Locate the cell with the specified text and output its [x, y] center coordinate. 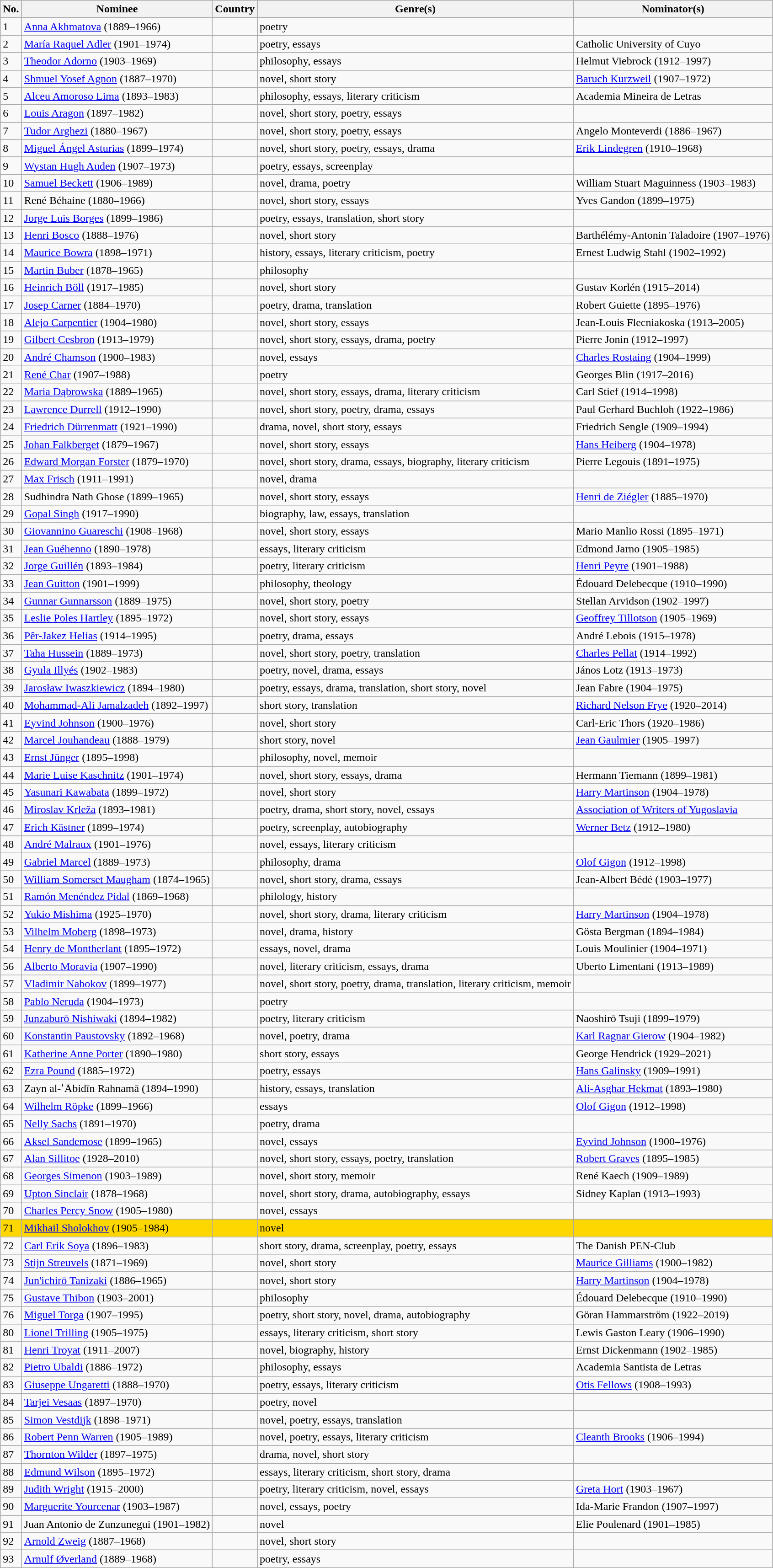
10 [11, 183]
86 [11, 1437]
Josep Carner (1884–1970) [117, 305]
Jorge Luis Borges (1899–1986) [117, 218]
Arnold Zweig (1887–1968) [117, 1541]
Sidney Kaplan (1913–1993) [673, 1193]
Ali-Asghar Hekmat (1893–1980) [673, 1089]
7 [11, 131]
poetry, literary criticism, novel, essays [416, 1489]
Georges Blin (1917–2016) [673, 375]
Pêr-Jakez Helias (1914–1995) [117, 636]
28 [11, 496]
Giovannino Guareschi (1908–1968) [117, 531]
52 [11, 914]
Wilhelm Röpke (1899–1966) [117, 1106]
76 [11, 1315]
Friedrich Sengle (1909–1994) [673, 427]
novel, short story, drama, autobiography, essays [416, 1193]
15 [11, 270]
26 [11, 461]
novel, poetry, essays, literary criticism [416, 1437]
Jean Gaulmier (1905–1997) [673, 740]
Marcel Jouhandeau (1888–1979) [117, 740]
Jean-Louis Flecniakoska (1913–2005) [673, 322]
essays, novel, drama [416, 949]
Gösta Bergman (1894–1984) [673, 931]
Jean Guitton (1901–1999) [117, 583]
Gunnar Gunnarsson (1889–1975) [117, 601]
43 [11, 757]
Carl Erik Soya (1896–1983) [117, 1246]
Ernest Ludwig Stahl (1902–1992) [673, 253]
Martin Buber (1878–1965) [117, 270]
Cleanth Brooks (1906–1994) [673, 1437]
25 [11, 444]
74 [11, 1280]
Carl-Eric Thors (1920–1986) [673, 722]
Erik Lindegren (1910–1968) [673, 148]
essays, literary criticism, short story [416, 1333]
23 [11, 409]
18 [11, 322]
poetry, essays, drama, translation, short story, novel [416, 688]
Johan Falkberget (1879–1967) [117, 444]
Marie Luise Kaschnitz (1901–1974) [117, 775]
Greta Hort (1903–1967) [673, 1489]
30 [11, 531]
novel, short story, poetry [416, 601]
39 [11, 688]
No. [11, 9]
Taha Hussein (1889–1973) [117, 653]
33 [11, 583]
Hans Galinsky (1909–1991) [673, 1071]
María Raquel Adler (1901–1974) [117, 44]
27 [11, 479]
60 [11, 1036]
80 [11, 1333]
Jarosław Iwaszkiewicz (1894–1980) [117, 688]
poetry, novel, drama, essays [416, 670]
84 [11, 1402]
Vladimir Nabokov (1899–1977) [117, 984]
novel, short story, essays, drama, poetry [416, 340]
poetry, essays, screenplay [416, 166]
Genre(s) [416, 9]
poetry, drama, essays [416, 636]
Jean Fabre (1904–1975) [673, 688]
Catholic University of Cuyo [673, 44]
René Char (1907–1988) [117, 375]
69 [11, 1193]
41 [11, 722]
novel, poetry, drama [416, 1036]
Carl Stief (1914–1998) [673, 392]
Paul Gerhard Buchloh (1922–1986) [673, 409]
Alejo Carpentier (1904–1980) [117, 322]
essays [416, 1106]
Robert Graves (1895–1985) [673, 1158]
Gabriel Marcel (1889–1973) [117, 862]
Katherine Anne Porter (1890–1980) [117, 1053]
André Chamson (1900–1983) [117, 357]
73 [11, 1263]
Maria Dąbrowska (1889–1965) [117, 392]
biography, law, essays, translation [416, 514]
William Stuart Maguinness (1903–1983) [673, 183]
21 [11, 375]
André Malraux (1901–1976) [117, 845]
5 [11, 96]
Nominee [117, 9]
Anna Akhmatova (1889–1966) [117, 27]
91 [11, 1524]
Miguel Ángel Asturias (1899–1974) [117, 148]
Ernst Jünger (1895–1998) [117, 757]
novel, essays, poetry [416, 1507]
Jean Guéhenno (1890–1978) [117, 549]
novel, biography, history [416, 1350]
Academia Santista de Letras [673, 1367]
philosophy, theology [416, 583]
24 [11, 427]
Arnulf Øverland (1889–1968) [117, 1559]
Uberto Limentani (1913–1989) [673, 966]
Juan Antonio de Zunzunegui (1901–1982) [117, 1524]
Charles Percy Snow (1905–1980) [117, 1211]
58 [11, 1001]
short story, translation [416, 705]
2 [11, 44]
Sudhindra Nath Ghose (1899–1965) [117, 496]
Werner Betz (1912–1980) [673, 827]
47 [11, 827]
Henri Troyat (1911–2007) [117, 1350]
13 [11, 235]
novel, short story, drama, essays [416, 879]
92 [11, 1541]
essays, literary criticism [416, 549]
short story, novel [416, 740]
36 [11, 636]
63 [11, 1089]
Yasunari Kawabata (1899–1972) [117, 792]
novel, short story, poetry, translation [416, 653]
Pietro Ubaldi (1886–1972) [117, 1367]
poetry, drama, translation [416, 305]
Mikhail Sholokhov (1905–1984) [117, 1228]
Judith Wright (1915–2000) [117, 1489]
novel, literary criticism, essays, drama [416, 966]
poetry, screenplay, autobiography [416, 827]
novel, short story, essays, drama [416, 775]
The Danish PEN-Club [673, 1246]
Robert Guiette (1895–1976) [673, 305]
Georges Simenon (1903–1989) [117, 1176]
51 [11, 897]
André Lebois (1915–1978) [673, 636]
poetry, short story, novel, drama, autobiography [416, 1315]
Karl Ragnar Gierow (1904–1982) [673, 1036]
Ezra Pound (1885–1972) [117, 1071]
Friedrich Dürrenmatt (1921–1990) [117, 427]
poetry, novel [416, 1402]
19 [11, 340]
Gyula Illyés (1902–1983) [117, 670]
essays, literary criticism, short story, drama [416, 1472]
72 [11, 1246]
Mario Manlio Rossi (1895–1971) [673, 531]
poetry, essays, literary criticism [416, 1385]
Zayn al-ʻĀbidīn Rahnamā (1894–1990) [117, 1089]
Edmund Wilson (1895–1972) [117, 1472]
Upton Sinclair (1878–1968) [117, 1193]
poetry, drama [416, 1124]
Pierre Legouis (1891–1975) [673, 461]
Baruch Kurzweil (1907–1972) [673, 79]
Lionel Trilling (1905–1975) [117, 1333]
Elie Poulenard (1901–1985) [673, 1524]
Jean-Albert Bédé (1903–1977) [673, 879]
8 [11, 148]
Louis Aragon (1897–1982) [117, 113]
Henry de Montherlant (1895–1972) [117, 949]
philosophy, novel, memoir [416, 757]
Gopal Singh (1917–1990) [117, 514]
87 [11, 1454]
Stijn Streuvels (1871–1969) [117, 1263]
71 [11, 1228]
poetry, essays, translation, short story [416, 218]
novel, drama, poetry [416, 183]
short story, essays [416, 1053]
philology, history [416, 897]
42 [11, 740]
Nelly Sachs (1891–1970) [117, 1124]
Charles Pellat (1914–1992) [673, 653]
René Béhaine (1880–1966) [117, 200]
Angelo Monteverdi (1886–1967) [673, 131]
novel, short story, drama, essays, biography, literary criticism [416, 461]
Henri Bosco (1888–1976) [117, 235]
Heinrich Böll (1917–1985) [117, 288]
22 [11, 392]
novel, short story, drama, literary criticism [416, 914]
75 [11, 1298]
Gustav Korlén (1915–2014) [673, 288]
René Kaech (1909–1989) [673, 1176]
Tudor Arghezi (1880–1967) [117, 131]
48 [11, 845]
novel, short story, poetry, drama, translation, literary criticism, memoir [416, 984]
Yukio Mishima (1925–1970) [117, 914]
Alan Sillitoe (1928–2010) [117, 1158]
philosophy, drama [416, 862]
Lawrence Durrell (1912–1990) [117, 409]
Yves Gandon (1899–1975) [673, 200]
64 [11, 1106]
Pablo Neruda (1904–1973) [117, 1001]
János Lotz (1913–1973) [673, 670]
45 [11, 792]
Maurice Bowra (1898–1971) [117, 253]
1 [11, 27]
Richard Nelson Frye (1920–2014) [673, 705]
Gustave Thibon (1903–2001) [117, 1298]
philosophy, essays, literary criticism [416, 96]
29 [11, 514]
17 [11, 305]
Simon Vestdijk (1898–1971) [117, 1419]
novel, poetry, essays, translation [416, 1419]
83 [11, 1385]
11 [11, 200]
62 [11, 1071]
Charles Rostaing (1904–1999) [673, 357]
Country [235, 9]
65 [11, 1124]
67 [11, 1158]
Vilhelm Moberg (1898–1973) [117, 931]
56 [11, 966]
Lewis Gaston Leary (1906–1990) [673, 1333]
drama, novel, short story, essays [416, 427]
40 [11, 705]
Association of Writers of Yugoslavia [673, 810]
Alberto Moravia (1907–1990) [117, 966]
34 [11, 601]
Miguel Torga (1907–1995) [117, 1315]
88 [11, 1472]
Thornton Wilder (1897–1975) [117, 1454]
85 [11, 1419]
Edward Morgan Forster (1879–1970) [117, 461]
44 [11, 775]
George Hendrick (1929–2021) [673, 1053]
89 [11, 1489]
Theodor Adorno (1903–1969) [117, 61]
57 [11, 984]
Ernst Dickenmann (1902–1985) [673, 1350]
novel, drama [416, 479]
14 [11, 253]
Shmuel Yosef Agnon (1887–1970) [117, 79]
Stellan Arvidson (1902–1997) [673, 601]
12 [11, 218]
20 [11, 357]
16 [11, 288]
68 [11, 1176]
81 [11, 1350]
Ramón Menéndez Pidal (1869–1968) [117, 897]
Leslie Poles Hartley (1895–1972) [117, 618]
53 [11, 931]
Hermann Tiemann (1899–1981) [673, 775]
Giuseppe Ungaretti (1888–1970) [117, 1385]
Junzaburō Nishiwaki (1894–1982) [117, 1018]
history, essays, literary criticism, poetry [416, 253]
Tarjei Vesaas (1897–1970) [117, 1402]
49 [11, 862]
Miroslav Krleža (1893–1981) [117, 810]
93 [11, 1559]
novel, essays, literary criticism [416, 845]
Samuel Beckett (1906–1989) [117, 183]
Academia Mineira de Letras [673, 96]
37 [11, 653]
novel, short story, poetry, drama, essays [416, 409]
59 [11, 1018]
50 [11, 879]
35 [11, 618]
66 [11, 1141]
9 [11, 166]
Erich Kästner (1899–1974) [117, 827]
46 [11, 810]
poetry, drama, short story, novel, essays [416, 810]
Gilbert Cesbron (1913–1979) [117, 340]
Wystan Hugh Auden (1907–1973) [117, 166]
Louis Moulinier (1904–1971) [673, 949]
Jorge Guillén (1893–1984) [117, 566]
novel, drama, history [416, 931]
90 [11, 1507]
Edmond Jarno (1905–1985) [673, 549]
Alceu Amoroso Lima (1893–1983) [117, 96]
Otis Fellows (1908–1993) [673, 1385]
Helmut Viebrock (1912–1997) [673, 61]
Jun'ichirō Tanizaki (1886–1965) [117, 1280]
novel, short story, essays, poetry, translation [416, 1158]
82 [11, 1367]
Barthélémy-Antonin Taladoire (1907–1976) [673, 235]
Maurice Gilliams (1900–1982) [673, 1263]
Henri Peyre (1901–1988) [673, 566]
drama, novel, short story [416, 1454]
38 [11, 670]
novel, short story, essays, drama, literary criticism [416, 392]
William Somerset Maugham (1874–1965) [117, 879]
Mohammad-Ali Jamalzadeh (1892–1997) [117, 705]
54 [11, 949]
Henri de Ziégler (1885–1970) [673, 496]
novel, short story, poetry, essays, drama [416, 148]
Ida-Marie Frandon (1907–1997) [673, 1507]
3 [11, 61]
Geoffrey Tillotson (1905–1969) [673, 618]
history, essays, translation [416, 1089]
Hans Heiberg (1904–1978) [673, 444]
Max Frisch (1911–1991) [117, 479]
Aksel Sandemose (1899–1965) [117, 1141]
Konstantin Paustovsky (1892–1968) [117, 1036]
novel, short story, memoir [416, 1176]
4 [11, 79]
32 [11, 566]
61 [11, 1053]
6 [11, 113]
70 [11, 1211]
Marguerite Yourcenar (1903–1987) [117, 1507]
Robert Penn Warren (1905–1989) [117, 1437]
31 [11, 549]
short story, drama, screenplay, poetry, essays [416, 1246]
Pierre Jonin (1912–1997) [673, 340]
Naoshirō Tsuji (1899–1979) [673, 1018]
Nominator(s) [673, 9]
Göran Hammarström (1922–2019) [673, 1315]
